Detect which cell encompasses the target text, then output its [X, Y] center coordinate. 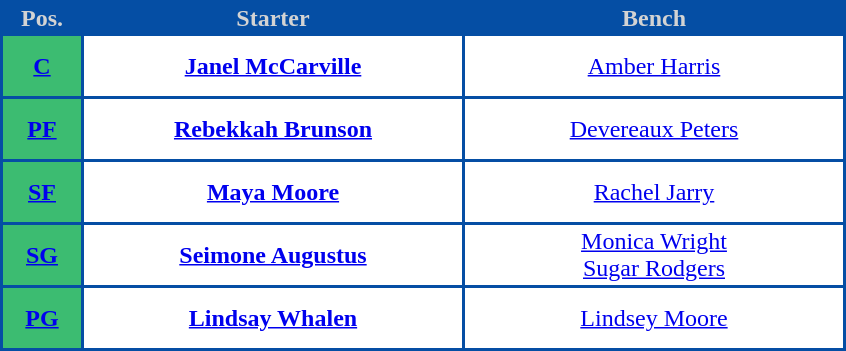
C [42, 66]
Janel McCarville [273, 66]
Amber Harris [654, 66]
Pos. [42, 18]
PG [42, 318]
Maya Moore [273, 192]
Devereaux Peters [654, 129]
Lindsay Whalen [273, 318]
Rebekkah Brunson [273, 129]
Lindsey Moore [654, 318]
SG [42, 255]
Monica WrightSugar Rodgers [654, 255]
Starter [273, 18]
Bench [654, 18]
Seimone Augustus [273, 255]
PF [42, 129]
Rachel Jarry [654, 192]
SF [42, 192]
